Scan for the cell matching the given text and deliver its (x, y) coordinate at center. 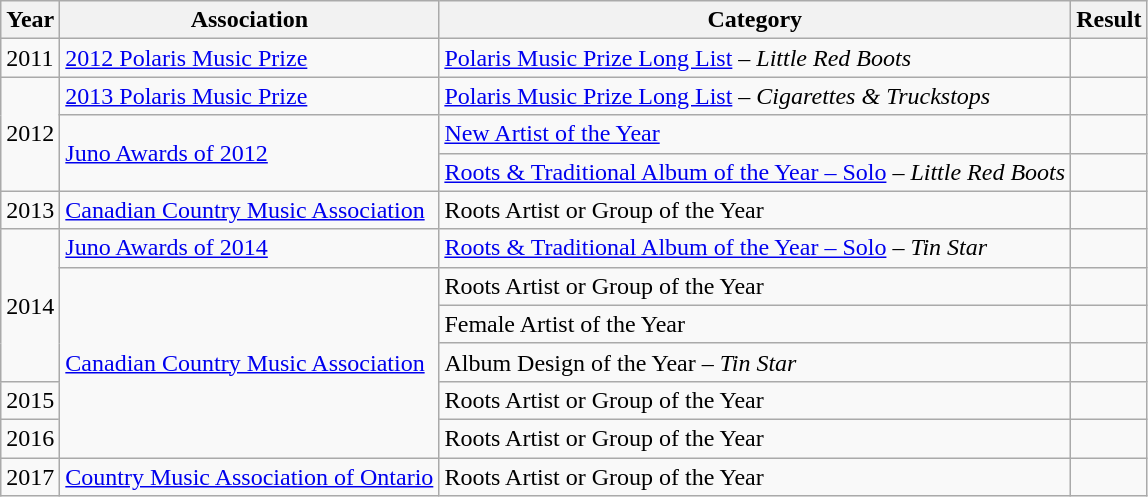
Polaris Music Prize Long List – Little Red Boots (755, 58)
2013 (30, 210)
2012 Polaris Music Prize (250, 58)
2016 (30, 438)
2015 (30, 400)
Result (1109, 20)
Year (30, 20)
2012 (30, 134)
2017 (30, 477)
Country Music Association of Ontario (250, 477)
Association (250, 20)
2011 (30, 58)
Album Design of the Year – Tin Star (755, 362)
Juno Awards of 2014 (250, 248)
Female Artist of the Year (755, 324)
2014 (30, 305)
Category (755, 20)
New Artist of the Year (755, 134)
Roots & Traditional Album of the Year – Solo – Little Red Boots (755, 172)
Roots & Traditional Album of the Year – Solo – Tin Star (755, 248)
Polaris Music Prize Long List – Cigarettes & Truckstops (755, 96)
2013 Polaris Music Prize (250, 96)
Juno Awards of 2012 (250, 153)
